Locate the cell with the specified text and output its [X, Y] center coordinate. 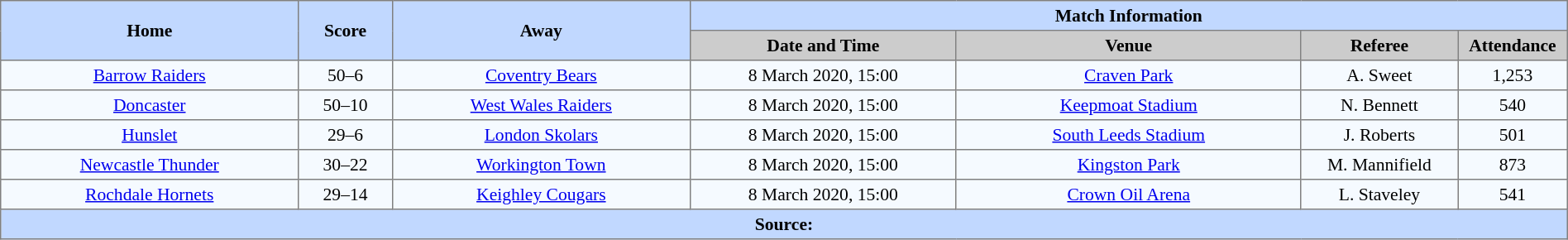
29–6 [346, 135]
50–6 [346, 75]
Doncaster [150, 105]
Score [346, 31]
South Leeds Stadium [1128, 135]
London Skolars [541, 135]
Barrow Raiders [150, 75]
540 [1513, 105]
50–10 [346, 105]
Keepmoat Stadium [1128, 105]
Referee [1379, 46]
501 [1513, 135]
N. Bennett [1379, 105]
Craven Park [1128, 75]
Date and Time [823, 46]
Crown Oil Arena [1128, 194]
Away [541, 31]
873 [1513, 165]
Newcastle Thunder [150, 165]
J. Roberts [1379, 135]
M. Mannifield [1379, 165]
L. Staveley [1379, 194]
Kingston Park [1128, 165]
29–14 [346, 194]
1,253 [1513, 75]
541 [1513, 194]
Home [150, 31]
Keighley Cougars [541, 194]
Match Information [1128, 16]
Workington Town [541, 165]
Rochdale Hornets [150, 194]
Venue [1128, 46]
West Wales Raiders [541, 105]
Hunslet [150, 135]
Source: [784, 224]
Attendance [1513, 46]
A. Sweet [1379, 75]
30–22 [346, 165]
Coventry Bears [541, 75]
